Find where the given text appears and provide that cell's center as (x, y) coordinate. 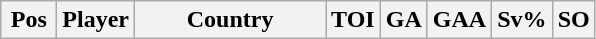
Player (96, 20)
GA (404, 20)
Country (230, 20)
TOI (354, 20)
Pos (29, 20)
SO (574, 20)
Sv% (522, 20)
GAA (459, 20)
